Pinpoint the cell where the given text exists, returning its (X, Y) midpoint coordinate. 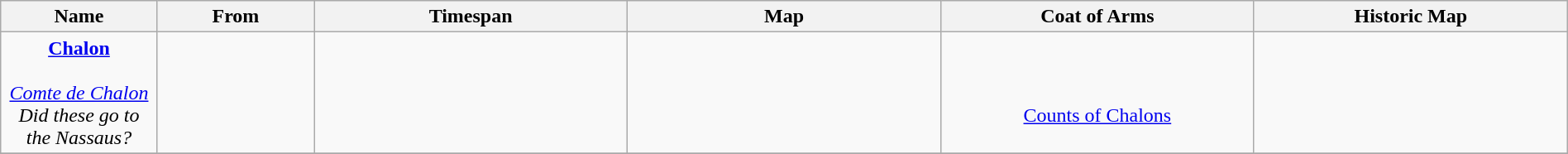
Counts of Chalons (1097, 93)
Timespan (471, 17)
Coat of Arms (1097, 17)
Map (784, 17)
Name (79, 17)
From (235, 17)
Historic Map (1411, 17)
ChalonComte de Chalon Did these go to the Nassaus? (79, 93)
